For the text-containing cell, return its midpoint in [X, Y] coordinate format. 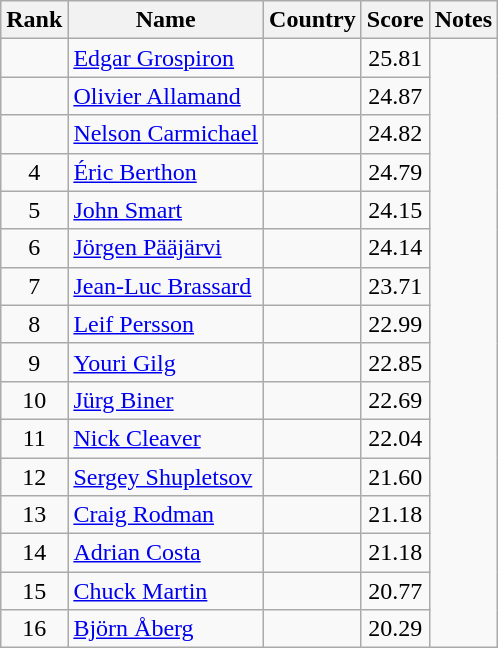
9 [34, 362]
Adrian Costa [166, 553]
Youri Gilg [166, 362]
Craig Rodman [166, 515]
24.14 [395, 248]
25.81 [395, 58]
11 [34, 438]
22.04 [395, 438]
Éric Berthon [166, 172]
Score [395, 20]
20.29 [395, 629]
22.99 [395, 324]
15 [34, 591]
24.79 [395, 172]
6 [34, 248]
22.85 [395, 362]
Nick Cleaver [166, 438]
Country [313, 20]
5 [34, 210]
Jörgen Pääjärvi [166, 248]
24.82 [395, 134]
13 [34, 515]
4 [34, 172]
21.60 [395, 477]
8 [34, 324]
Jean-Luc Brassard [166, 286]
Edgar Grospiron [166, 58]
Chuck Martin [166, 591]
Jürg Biner [166, 400]
14 [34, 553]
Nelson Carmichael [166, 134]
7 [34, 286]
John Smart [166, 210]
10 [34, 400]
12 [34, 477]
Rank [34, 20]
20.77 [395, 591]
22.69 [395, 400]
Name [166, 20]
Björn Åberg [166, 629]
Leif Persson [166, 324]
24.15 [395, 210]
Notes [463, 20]
Sergey Shupletsov [166, 477]
16 [34, 629]
24.87 [395, 96]
23.71 [395, 286]
Olivier Allamand [166, 96]
